From the cell containing the given text, extract its center point as (x, y) coordinate. 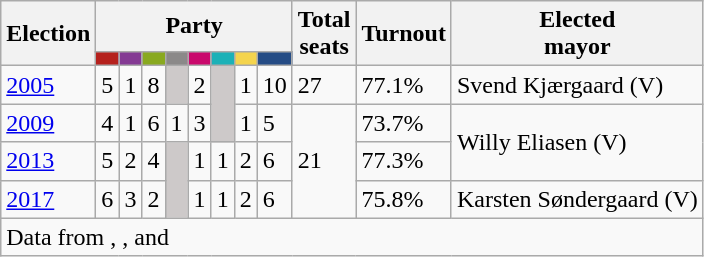
Party (194, 26)
Turnout (404, 34)
Totalseats (324, 34)
Data from , , and (352, 237)
Electedmayor (577, 34)
77.1% (404, 85)
Election (48, 34)
8 (154, 85)
21 (324, 161)
10 (274, 85)
Willy Eliasen (V) (577, 142)
73.7% (404, 123)
27 (324, 85)
2009 (48, 123)
2005 (48, 85)
77.3% (404, 161)
2013 (48, 161)
Svend Kjærgaard (V) (577, 85)
75.8% (404, 199)
2017 (48, 199)
Karsten Søndergaard (V) (577, 199)
